Scan for the cell matching the given text and deliver its (x, y) coordinate at center. 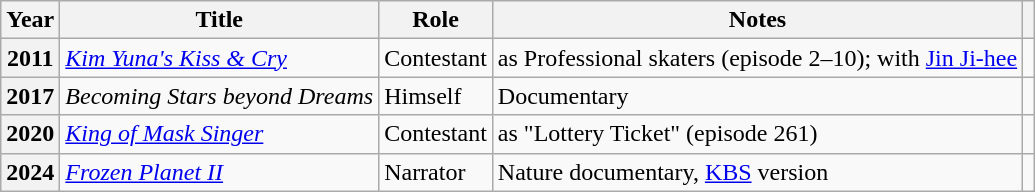
Kim Yuna's Kiss & Cry (220, 58)
Nature documentary, KBS version (757, 172)
2020 (30, 134)
Frozen Planet II (220, 172)
as Professional skaters (episode 2–10); with Jin Ji-hee (757, 58)
Title (220, 20)
Year (30, 20)
King of Mask Singer (220, 134)
as "Lottery Ticket" (episode 261) (757, 134)
2024 (30, 172)
Notes (757, 20)
Himself (436, 96)
2017 (30, 96)
Becoming Stars beyond Dreams (220, 96)
Documentary (757, 96)
Narrator (436, 172)
2011 (30, 58)
Role (436, 20)
